Provide the (X, Y) coordinate of the cell's center where the given text is located.  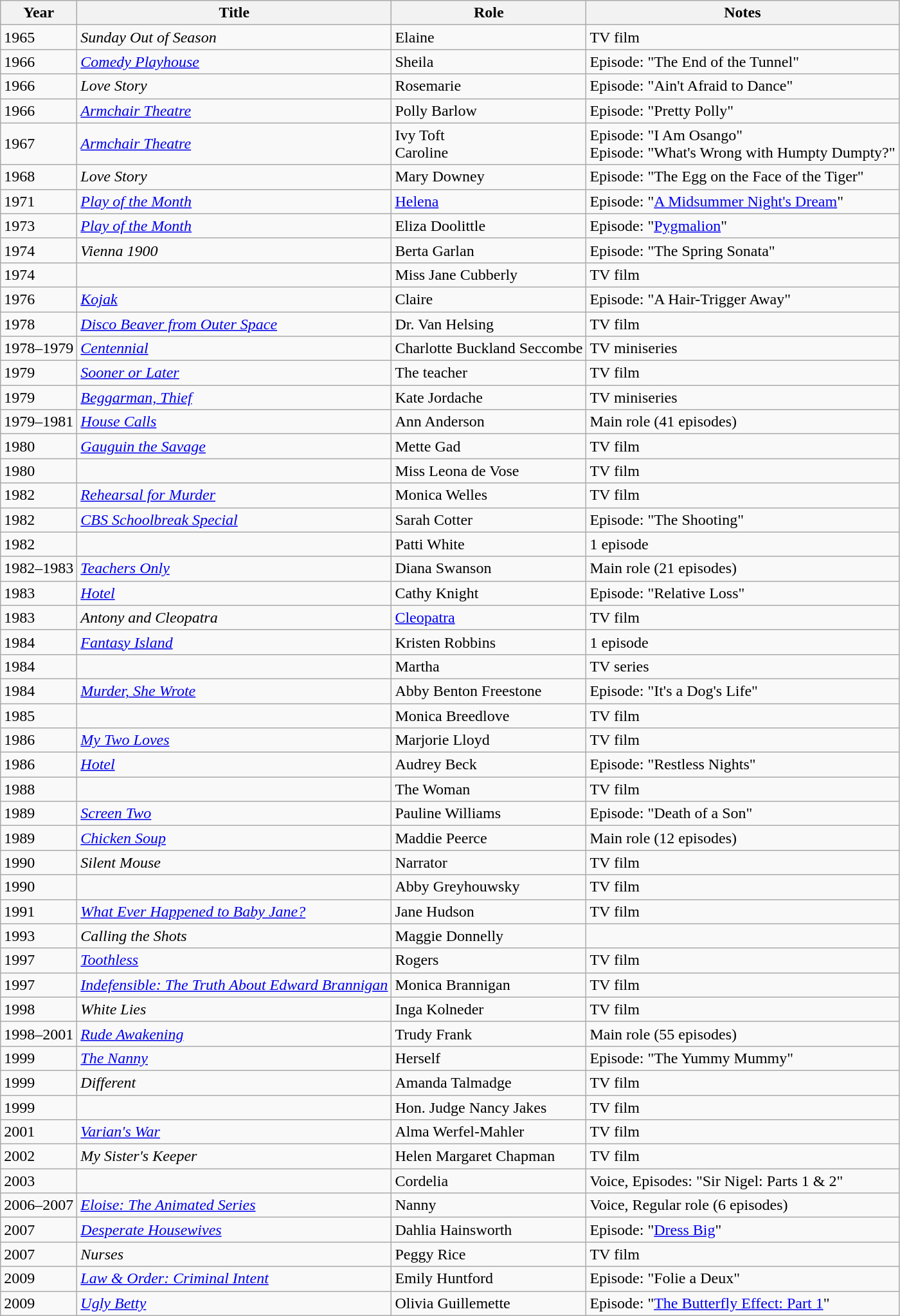
Year (39, 13)
Vienna 1900 (234, 250)
Episode: "It's a Dog's Life" (742, 691)
1967 (39, 144)
Helen Margaret Chapman (489, 1156)
Episode: "A Hair-Trigger Away" (742, 299)
Murder, She Wrote (234, 691)
Main role (12 episodes) (742, 838)
Main role (41 episodes) (742, 422)
Sunday Out of Season (234, 37)
Abby Benton Freestone (489, 691)
Toothless (234, 960)
Narrator (489, 863)
Monica Breedlove (489, 716)
Rogers (489, 960)
Nanny (489, 1205)
Olivia Guillemette (489, 1303)
The teacher (489, 373)
Episode: "Folie a Deux" (742, 1279)
Dahlia Hainsworth (489, 1230)
Hon. Judge Nancy Jakes (489, 1107)
1985 (39, 716)
Emily Huntford (489, 1279)
Berta Garlan (489, 250)
Centennial (234, 349)
Episode: "The Shooting" (742, 520)
Ugly Betty (234, 1303)
Episode: "Pretty Polly" (742, 111)
Cleopatra (489, 617)
Patti White (489, 544)
Ivy ToftCaroline (489, 144)
Comedy Playhouse (234, 62)
Teachers Only (234, 569)
2002 (39, 1156)
Claire (489, 299)
1968 (39, 177)
Polly Barlow (489, 111)
1998–2001 (39, 1034)
Kojak (234, 299)
1971 (39, 201)
Nurses (234, 1254)
Voice, Episodes: "Sir Nigel: Parts 1 & 2" (742, 1181)
TV series (742, 666)
Episode: "Relative Loss" (742, 593)
1979–1981 (39, 422)
Sheila (489, 62)
Disco Beaver from Outer Space (234, 324)
Peggy Rice (489, 1254)
Episode: "The End of the Tunnel" (742, 62)
Mary Downey (489, 177)
Charlotte Buckland Seccombe (489, 349)
Jane Hudson (489, 911)
Episode: "Restless Nights" (742, 765)
White Lies (234, 1009)
Episode: "I Am Osango"Episode: "What's Wrong with Humpty Dumpty?" (742, 144)
Antony and Cleopatra (234, 617)
Role (489, 13)
Episode: "The Yummy Mummy" (742, 1058)
Varian's War (234, 1132)
Chicken Soup (234, 838)
Monica Welles (489, 495)
Episode: "Dress Big" (742, 1230)
Kristen Robbins (489, 642)
Sarah Cotter (489, 520)
Screen Two (234, 814)
1982–1983 (39, 569)
Episode: "Ain't Afraid to Dance" (742, 86)
Sooner or Later (234, 373)
1993 (39, 936)
Cordelia (489, 1181)
My Two Loves (234, 740)
Maggie Donnelly (489, 936)
1978 (39, 324)
1973 (39, 226)
Episode: "A Midsummer Night's Dream" (742, 201)
Rehearsal for Murder (234, 495)
Amanda Talmadge (489, 1083)
Calling the Shots (234, 936)
Episode: "Pygmalion" (742, 226)
What Ever Happened to Baby Jane? (234, 911)
Voice, Regular role (6 episodes) (742, 1205)
Episode: "The Spring Sonata" (742, 250)
Desperate Housewives (234, 1230)
1988 (39, 789)
Dr. Van Helsing (489, 324)
Different (234, 1083)
Audrey Beck (489, 765)
Fantasy Island (234, 642)
Alma Werfel-Mahler (489, 1132)
Maddie Peerce (489, 838)
Trudy Frank (489, 1034)
Pauline Williams (489, 814)
House Calls (234, 422)
The Woman (489, 789)
Ann Anderson (489, 422)
Episode: "Death of a Son" (742, 814)
Silent Mouse (234, 863)
Elaine (489, 37)
2006–2007 (39, 1205)
Rude Awakening (234, 1034)
Episode: "The Egg on the Face of the Tiger" (742, 177)
Herself (489, 1058)
Helena (489, 201)
1965 (39, 37)
Rosemarie (489, 86)
Miss Leona de Vose (489, 471)
Monica Brannigan (489, 985)
1976 (39, 299)
Episode: "The Butterfly Effect: Part 1" (742, 1303)
Mette Gad (489, 446)
Inga Kolneder (489, 1009)
Main role (55 episodes) (742, 1034)
Beggarman, Thief (234, 398)
Main role (21 episodes) (742, 569)
Miss Jane Cubberly (489, 275)
1998 (39, 1009)
Indefensible: The Truth About Edward Brannigan (234, 985)
CBS Schoolbreak Special (234, 520)
1991 (39, 911)
Title (234, 13)
My Sister's Keeper (234, 1156)
2003 (39, 1181)
Abby Greyhouwsky (489, 887)
Diana Swanson (489, 569)
Gauguin the Savage (234, 446)
1978–1979 (39, 349)
Martha (489, 666)
Marjorie Lloyd (489, 740)
Cathy Knight (489, 593)
The Nanny (234, 1058)
Law & Order: Criminal Intent (234, 1279)
Eliza Doolittle (489, 226)
Kate Jordache (489, 398)
Notes (742, 13)
2001 (39, 1132)
Eloise: The Animated Series (234, 1205)
